Locate the cell with the specified text and output its [x, y] center coordinate. 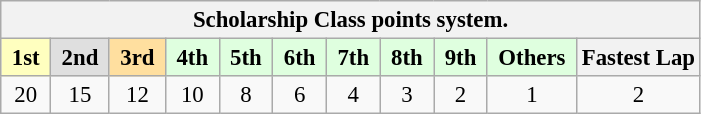
12 [137, 95]
3 [407, 95]
20 [26, 95]
4 [353, 95]
Scholarship Class points system. [351, 20]
8th [407, 58]
3rd [137, 58]
1 [532, 95]
7th [353, 58]
Others [532, 58]
4th [192, 58]
6th [300, 58]
9th [461, 58]
5th [246, 58]
6 [300, 95]
2nd [80, 58]
Fastest Lap [638, 58]
1st [26, 58]
15 [80, 95]
8 [246, 95]
10 [192, 95]
